Detect which cell encompasses the target text, then output its (X, Y) center coordinate. 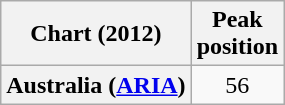
56 (237, 85)
Australia (ARIA) (96, 85)
Peak position (237, 34)
Chart (2012) (96, 34)
